Return (X, Y) of the center of cell containing provided text 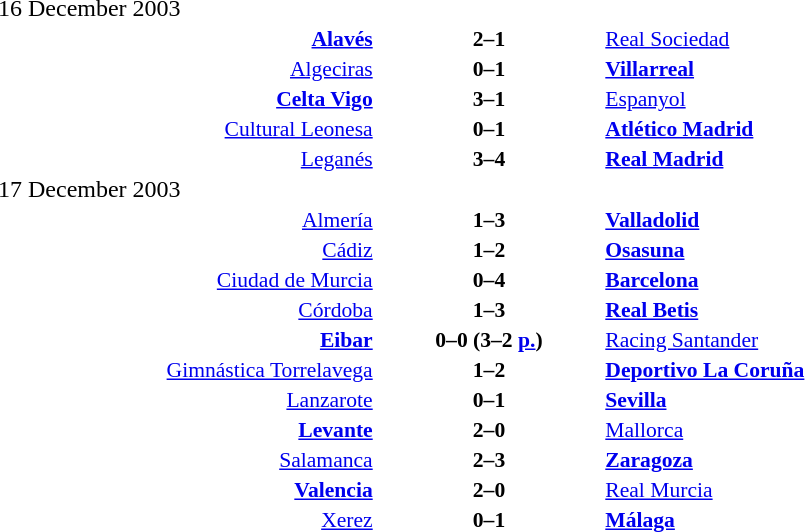
0–0 (3–2 p.) (490, 340)
0–4 (490, 280)
2–1 (490, 38)
2–3 (490, 460)
3–1 (490, 98)
3–4 (490, 158)
